Return [x, y] of the center of cell containing provided text 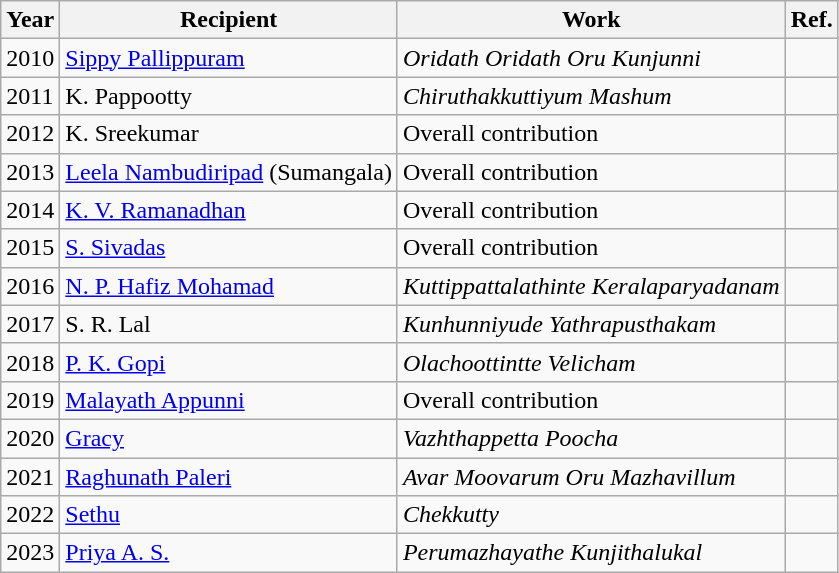
S. R. Lal [229, 324]
N. P. Hafiz Mohamad [229, 286]
Malayath Appunni [229, 400]
Recipient [229, 20]
P. K. Gopi [229, 362]
Olachoottintte Velicham [591, 362]
Leela Nambudiripad (Sumangala) [229, 172]
2020 [30, 438]
Year [30, 20]
Sethu [229, 515]
Avar Moovarum Oru Mazhavillum [591, 477]
2016 [30, 286]
Ref. [812, 20]
2019 [30, 400]
2011 [30, 96]
Oridath Oridath Oru Kunjunni [591, 58]
Vazhthappetta Poocha [591, 438]
Chiruthakkuttiyum Mashum [591, 96]
2013 [30, 172]
Gracy [229, 438]
K. Sreekumar [229, 134]
Perumazhayathe Kunjithalukal [591, 553]
Sippy Pallippuram [229, 58]
Chekkutty [591, 515]
2023 [30, 553]
K. V. Ramanadhan [229, 210]
Work [591, 20]
S. Sivadas [229, 248]
K. Pappootty [229, 96]
2015 [30, 248]
2014 [30, 210]
2022 [30, 515]
Raghunath Paleri [229, 477]
2012 [30, 134]
Kuttippattalathinte Keralaparyadanam [591, 286]
Priya A. S. [229, 553]
Kunhunniyude Yathrapusthakam [591, 324]
2021 [30, 477]
2017 [30, 324]
2018 [30, 362]
2010 [30, 58]
